Identify which cell holds the provided text, then report its [x, y] central coordinate. 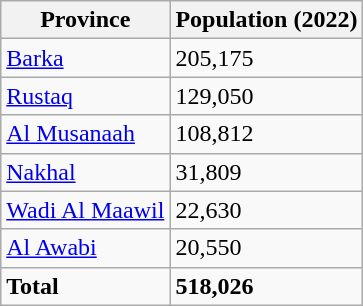
Nakhal [86, 172]
31,809 [266, 172]
Population (2022) [266, 20]
Al Musanaah [86, 134]
129,050 [266, 96]
Total [86, 286]
205,175 [266, 58]
20,550 [266, 248]
Rustaq [86, 96]
108,812 [266, 134]
518,026 [266, 286]
22,630 [266, 210]
Wadi Al Maawil [86, 210]
Al Awabi [86, 248]
Province [86, 20]
Barka [86, 58]
